Scan for the cell matching the given text and deliver its [x, y] coordinate at center. 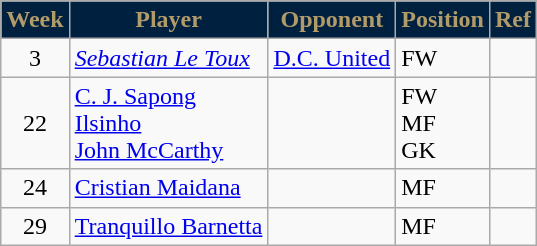
24 [35, 188]
29 [35, 226]
Player [168, 20]
Cristian Maidana [168, 188]
FWMFGK [443, 123]
C. J. Sapong Ilsinho John McCarthy [168, 123]
FW [443, 58]
Ref [512, 20]
D.C. United [332, 58]
Sebastian Le Toux [168, 58]
Opponent [332, 20]
3 [35, 58]
Position [443, 20]
Week [35, 20]
Tranquillo Barnetta [168, 226]
22 [35, 123]
